Determine the [X, Y] coordinate at the center of the cell enclosing the given text.  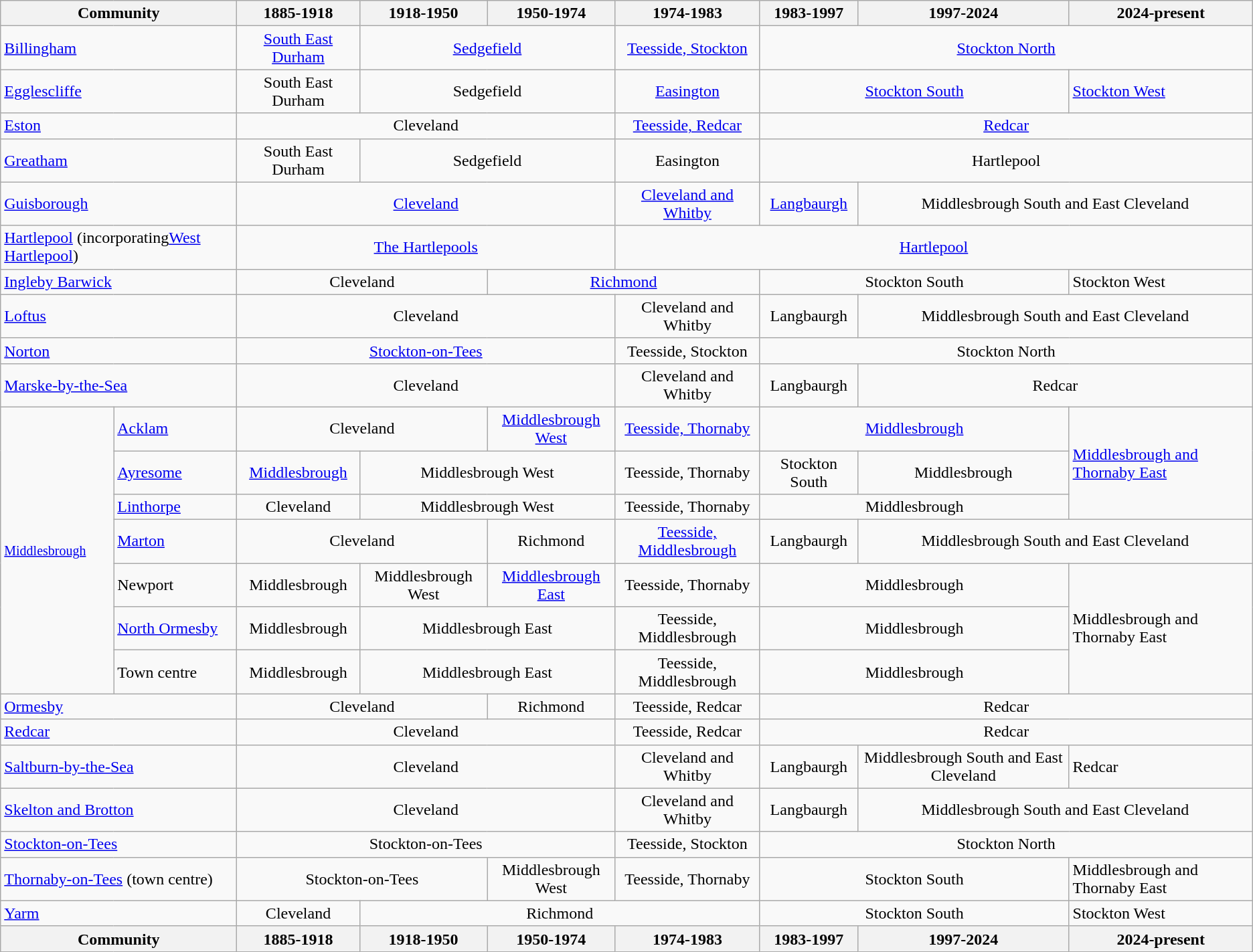
Skelton and Brotton [119, 810]
Newport [175, 585]
Ingleby Barwick [119, 282]
Guisborough [119, 203]
Saltburn-by-the-Sea [119, 767]
Thornaby-on-Tees (town centre) [119, 879]
Yarm [119, 913]
Marton [175, 542]
Hartlepool (incorporatingWest Hartlepool) [119, 248]
Norton [119, 351]
Eston [119, 126]
The Hartlepools [426, 248]
Marske-by-the-Sea [119, 385]
Town centre [175, 672]
North Ormesby [175, 629]
Billingham [119, 48]
Egglescliffe [119, 91]
Linthorpe [175, 507]
Loftus [119, 316]
Acklam [175, 428]
Ormesby [119, 706]
Greatham [119, 161]
Ayresome [175, 472]
